Capture the cell that displays the provided text and extract its (x, y) central coordinate. 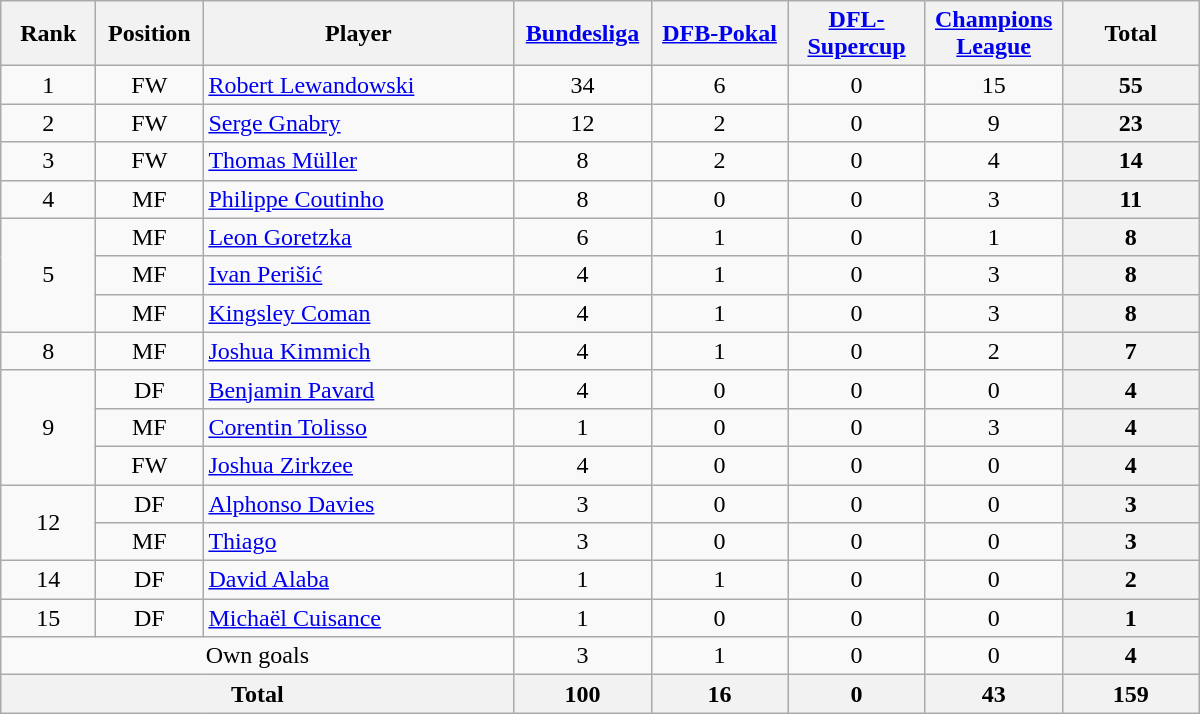
DFL-Supercup (856, 34)
Position (150, 34)
Joshua Zirkzee (358, 465)
100 (582, 694)
Bundesliga (582, 34)
Champions League (994, 34)
23 (1130, 123)
Thomas Müller (358, 161)
Kingsley Coman (358, 313)
Rank (48, 34)
Alphonso Davies (358, 503)
7 (1130, 351)
43 (994, 694)
Joshua Kimmich (358, 351)
11 (1130, 199)
34 (582, 85)
5 (48, 275)
Ivan Perišić (358, 275)
Leon Goretzka (358, 237)
DFB-Pokal (720, 34)
Serge Gnabry (358, 123)
16 (720, 694)
Philippe Coutinho (358, 199)
Michaël Cuisance (358, 618)
Benjamin Pavard (358, 389)
159 (1130, 694)
Thiago (358, 542)
Own goals (258, 656)
David Alaba (358, 580)
Corentin Tolisso (358, 427)
Player (358, 34)
55 (1130, 85)
Robert Lewandowski (358, 85)
